Pinpoint the cell where the given text exists, returning its (X, Y) midpoint coordinate. 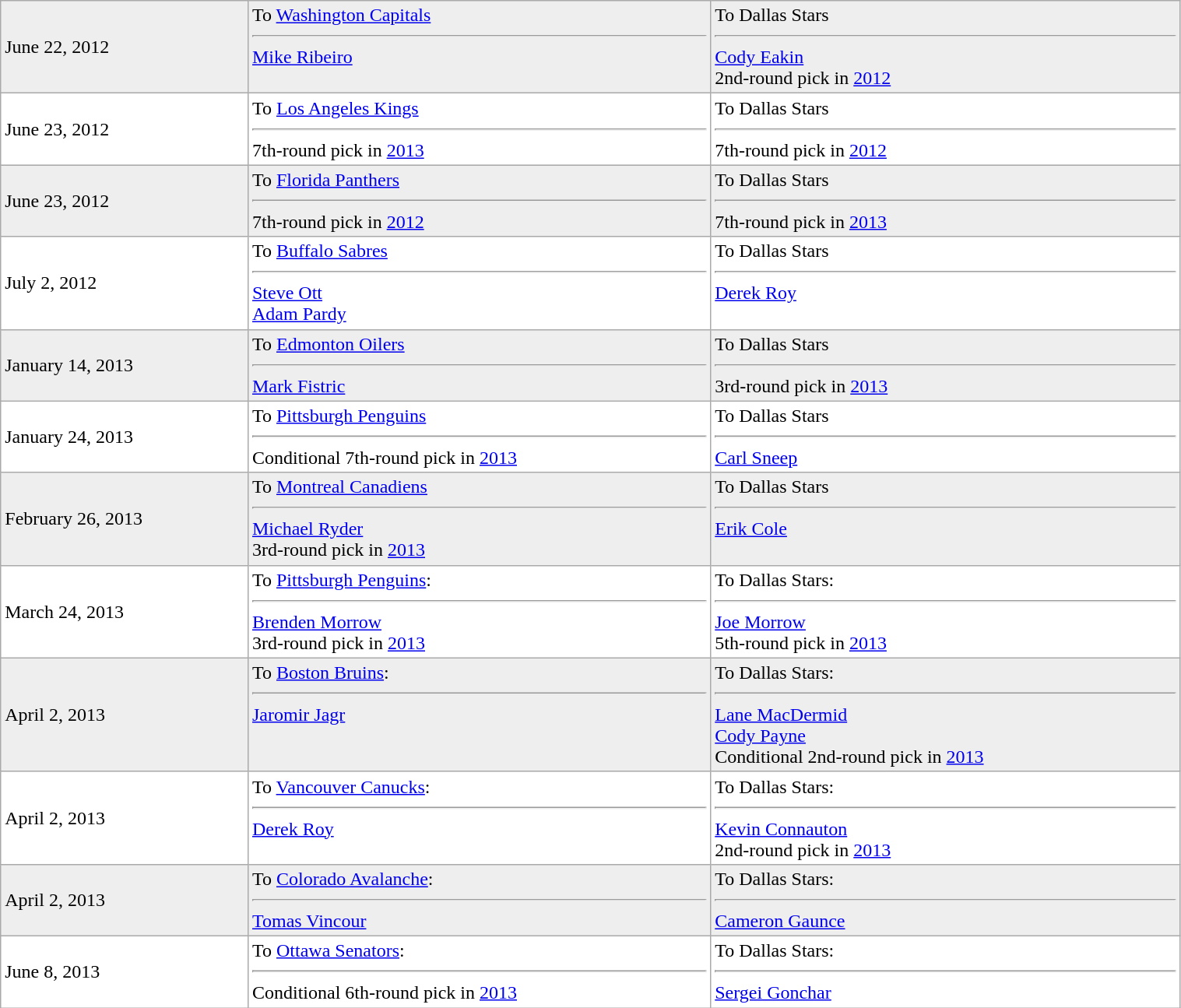
To Ottawa Senators: Conditional 6th-round pick in 2013 (479, 971)
To Los Angeles Kings 7th-round pick in 2013 (479, 129)
To Pittsburgh Penguins: Brenden Morrow3rd-round pick in 2013 (479, 612)
January 14, 2013 (125, 365)
To Dallas Stars 3rd-round pick in 2013 (945, 365)
To Dallas Stars Carl Sneep (945, 437)
To Buffalo Sabres Steve OttAdam Pardy (479, 283)
To Dallas Stars Cody Eakin2nd-round pick in 2012 (945, 47)
To Dallas Stars: Kevin Connauton2nd-round pick in 2013 (945, 817)
To Pittsburgh Penguins Conditional 7th-round pick in 2013 (479, 437)
To Dallas Stars 7th-round pick in 2012 (945, 129)
To Boston Bruins: Jaromir Jagr (479, 715)
January 24, 2013 (125, 437)
March 24, 2013 (125, 612)
To Dallas Stars: Lane MacDermidCody PayneConditional 2nd-round pick in 2013 (945, 715)
To Dallas Stars 7th-round pick in 2013 (945, 201)
July 2, 2012 (125, 283)
June 8, 2013 (125, 971)
June 22, 2012 (125, 47)
To Montreal Canadiens Michael Ryder3rd-round pick in 2013 (479, 518)
To Dallas Stars: Joe Morrow5th-round pick in 2013 (945, 612)
To Dallas Stars: Cameron Gaunce (945, 900)
To Dallas Stars Erik Cole (945, 518)
To Washington Capitals Mike Ribeiro (479, 47)
To Vancouver Canucks: Derek Roy (479, 817)
To Florida Panthers 7th-round pick in 2012 (479, 201)
To Dallas Stars Derek Roy (945, 283)
To Colorado Avalanche: Tomas Vincour (479, 900)
February 26, 2013 (125, 518)
To Dallas Stars: Sergei Gonchar (945, 971)
To Edmonton Oilers Mark Fistric (479, 365)
